Provide the [x, y] coordinate of the cell's center where the given text is located.  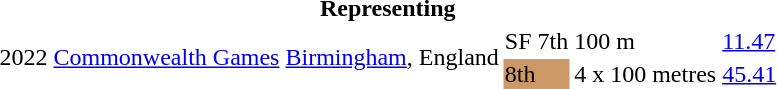
8th [536, 74]
Birmingham, England [392, 58]
100 m [646, 41]
SF 7th [536, 41]
Commonwealth Games [166, 58]
4 x 100 metres [646, 74]
